Find where the given text appears and provide that cell's center as (X, Y) coordinate. 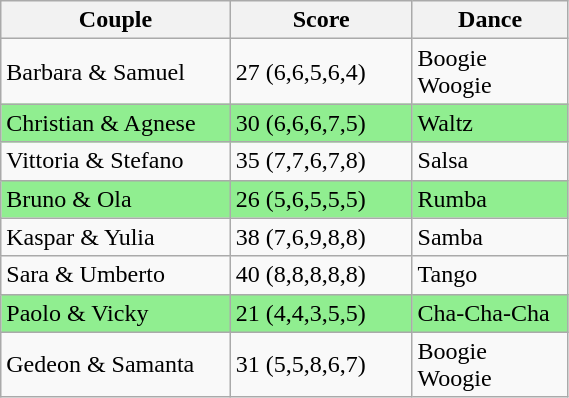
Waltz (490, 123)
Couple (116, 20)
27 (6,6,5,6,4) (321, 72)
Kaspar & Yulia (116, 237)
Paolo & Vicky (116, 313)
30 (6,6,6,7,5) (321, 123)
38 (7,6,9,8,8) (321, 237)
Barbara & Samuel (116, 72)
Dance (490, 20)
Rumba (490, 199)
Score (321, 20)
Samba (490, 237)
Sara & Umberto (116, 275)
21 (4,4,3,5,5) (321, 313)
Bruno & Ola (116, 199)
40 (8,8,8,8,8) (321, 275)
Tango (490, 275)
35 (7,7,6,7,8) (321, 161)
Christian & Agnese (116, 123)
26 (5,6,5,5,5) (321, 199)
Gedeon & Samanta (116, 364)
Vittoria & Stefano (116, 161)
Salsa (490, 161)
Cha-Cha-Cha (490, 313)
31 (5,5,8,6,7) (321, 364)
